Output the (X, Y) coordinate of the center of the cell containing the given text.  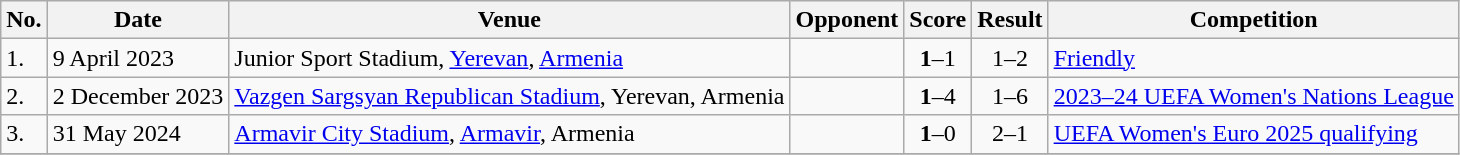
2–1 (1010, 134)
2. (24, 96)
31 May 2024 (138, 134)
1–1 (938, 58)
2023–24 UEFA Women's Nations League (1254, 96)
Opponent (847, 20)
1–4 (938, 96)
1. (24, 58)
1–6 (1010, 96)
Result (1010, 20)
1–2 (1010, 58)
Competition (1254, 20)
3. (24, 134)
Friendly (1254, 58)
Vazgen Sargsyan Republican Stadium, Yerevan, Armenia (510, 96)
Date (138, 20)
1–0 (938, 134)
Score (938, 20)
UEFA Women's Euro 2025 qualifying (1254, 134)
Armavir City Stadium, Armavir, Armenia (510, 134)
Venue (510, 20)
No. (24, 20)
9 April 2023 (138, 58)
2 December 2023 (138, 96)
Junior Sport Stadium, Yerevan, Armenia (510, 58)
